Return the [x, y] coordinate for the center point of the cell that contains the specified text.  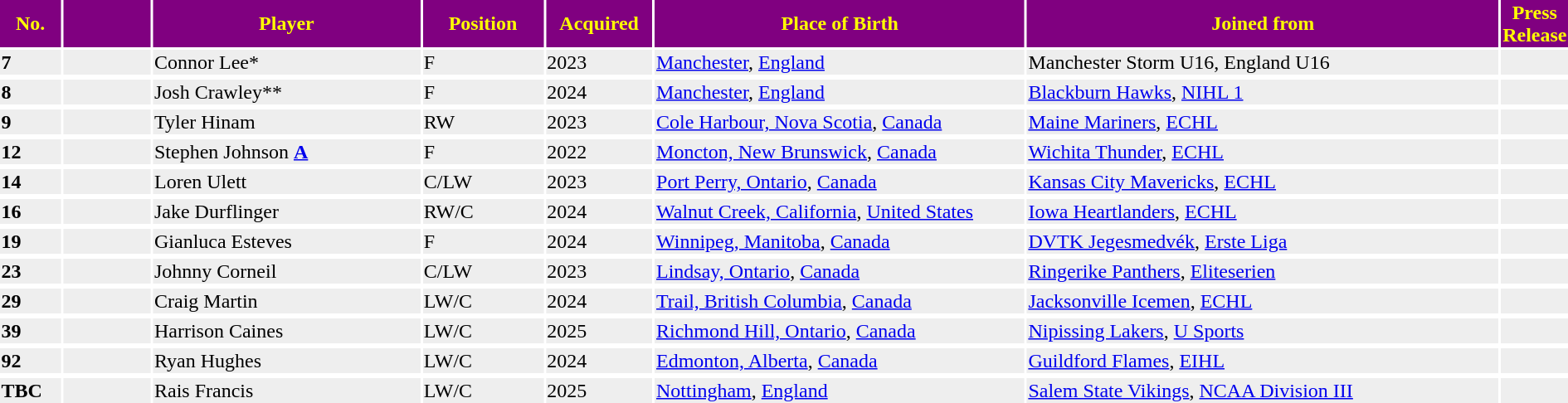
Salem State Vikings, NCAA Division III [1263, 391]
Harrison Caines [286, 331]
Tyler Hinam [286, 122]
Winnipeg, Manitoba, Canada [840, 241]
Moncton, New Brunswick, Canada [840, 152]
Wichita Thunder, ECHL [1263, 152]
Trail, British Columbia, Canada [840, 301]
19 [30, 241]
Nottingham, England [840, 391]
Joined from [1263, 23]
TBC [30, 391]
Player [286, 23]
Walnut Creek, California, United States [840, 211]
Kansas City Mavericks, ECHL [1263, 182]
Connor Lee* [286, 62]
Press Release [1535, 23]
8 [30, 92]
No. [30, 23]
29 [30, 301]
Blackburn Hawks, NIHL 1 [1263, 92]
Ryan Hughes [286, 361]
Edmonton, Alberta, Canada [840, 361]
RW [483, 122]
92 [30, 361]
Guildford Flames, EIHL [1263, 361]
Richmond Hill, Ontario, Canada [840, 331]
39 [30, 331]
Craig Martin [286, 301]
Rais Francis [286, 391]
12 [30, 152]
Lindsay, Ontario, Canada [840, 271]
Josh Crawley** [286, 92]
Acquired [599, 23]
Loren Ulett [286, 182]
Cole Harbour, Nova Scotia, Canada [840, 122]
Position [483, 23]
Manchester Storm U16, England U16 [1263, 62]
Stephen Johnson A [286, 152]
Johnny Corneil [286, 271]
Iowa Heartlanders, ECHL [1263, 211]
Gianluca Esteves [286, 241]
16 [30, 211]
Ringerike Panthers, Eliteserien [1263, 271]
Jake Durflinger [286, 211]
Maine Mariners, ECHL [1263, 122]
RW/C [483, 211]
Jacksonville Icemen, ECHL [1263, 301]
DVTK Jegesmedvék, Erste Liga [1263, 241]
23 [30, 271]
Place of Birth [840, 23]
Port Perry, Ontario, Canada [840, 182]
7 [30, 62]
2022 [599, 152]
14 [30, 182]
9 [30, 122]
Nipissing Lakers, U Sports [1263, 331]
